Extract the (X, Y) coordinate from the center of the cell holding the provided text.  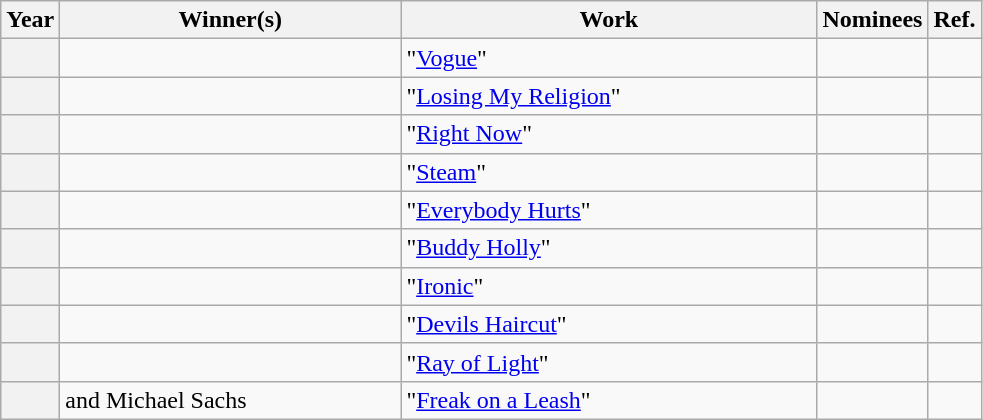
"Right Now" (609, 134)
Winner(s) (230, 20)
Work (609, 20)
"Steam" (609, 172)
and Michael Sachs (230, 400)
"Ray of Light" (609, 362)
"Devils Haircut" (609, 324)
"Everybody Hurts" (609, 210)
Ref. (954, 20)
"Vogue" (609, 58)
"Buddy Holly" (609, 248)
"Losing My Religion" (609, 96)
"Ironic" (609, 286)
Year (30, 20)
"Freak on a Leash" (609, 400)
Nominees (872, 20)
